Output the (x, y) coordinate of the center of the cell containing the given text.  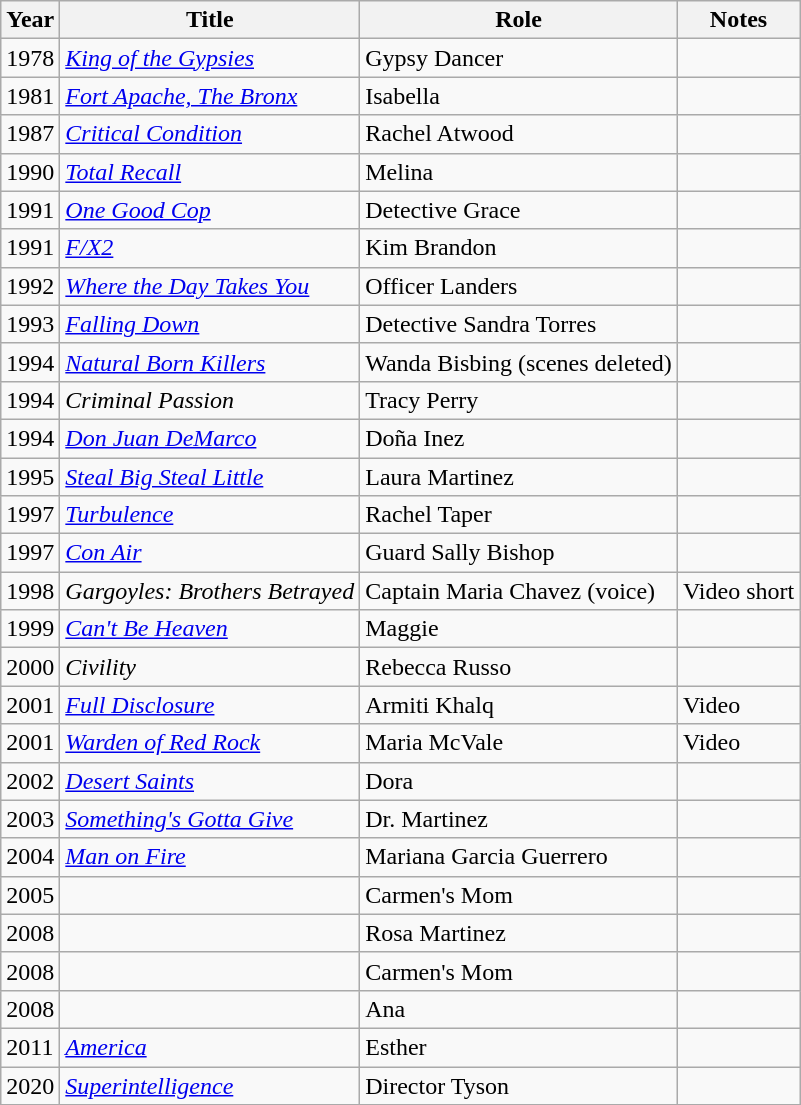
Maggie (519, 629)
Detective Grace (519, 210)
1981 (30, 96)
Rosa Martinez (519, 933)
Officer Landers (519, 286)
Natural Born Killers (210, 362)
Wanda Bisbing (scenes deleted) (519, 362)
2011 (30, 1047)
One Good Cop (210, 210)
Title (210, 20)
Guard Sally Bishop (519, 553)
Fort Apache, The Bronx (210, 96)
2004 (30, 857)
2020 (30, 1085)
Civility (210, 667)
Where the Day Takes You (210, 286)
Turbulence (210, 515)
Desert Saints (210, 781)
Rebecca Russo (519, 667)
Man on Fire (210, 857)
Director Tyson (519, 1085)
Detective Sandra Torres (519, 324)
Esther (519, 1047)
Warden of Red Rock (210, 743)
Maria McVale (519, 743)
Don Juan DeMarco (210, 438)
Captain Maria Chavez (voice) (519, 591)
Full Disclosure (210, 705)
1978 (30, 58)
2003 (30, 819)
1995 (30, 477)
Gargoyles: Brothers Betrayed (210, 591)
Con Air (210, 553)
Rachel Taper (519, 515)
King of the Gypsies (210, 58)
Something's Gotta Give (210, 819)
Kim Brandon (519, 248)
Gypsy Dancer (519, 58)
Total Recall (210, 172)
Mariana Garcia Guerrero (519, 857)
Doña Inez (519, 438)
Ana (519, 1009)
Dr. Martinez (519, 819)
Falling Down (210, 324)
1987 (30, 134)
Laura Martinez (519, 477)
2000 (30, 667)
Can't Be Heaven (210, 629)
2005 (30, 895)
Critical Condition (210, 134)
Year (30, 20)
Dora (519, 781)
F/X2 (210, 248)
Steal Big Steal Little (210, 477)
1992 (30, 286)
Tracy Perry (519, 400)
Role (519, 20)
1998 (30, 591)
America (210, 1047)
1990 (30, 172)
2002 (30, 781)
Notes (738, 20)
Isabella (519, 96)
1999 (30, 629)
Melina (519, 172)
Video short (738, 591)
Criminal Passion (210, 400)
Rachel Atwood (519, 134)
1993 (30, 324)
Superintelligence (210, 1085)
Armiti Khalq (519, 705)
